Search for the cell housing the specified text and yield its [x, y] center coordinate. 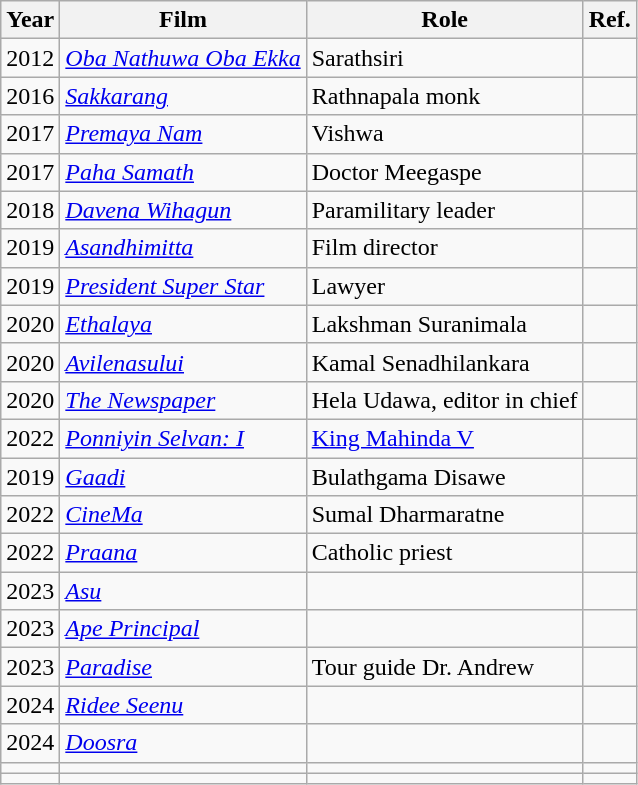
2018 [30, 210]
Tour guide Dr. Andrew [444, 667]
Ridee Seenu [183, 705]
Ponniyin Selvan: I [183, 438]
Doosra [183, 743]
Paradise [183, 667]
Bulathgama Disawe [444, 477]
Ape Principal [183, 629]
Catholic priest [444, 553]
Asandhimitta [183, 248]
Doctor Meegaspe [444, 172]
Sumal Dharmaratne [444, 515]
Paramilitary leader [444, 210]
CineMa [183, 515]
Lawyer [444, 286]
Year [30, 20]
Sakkarang [183, 96]
President Super Star [183, 286]
Sarathsiri [444, 58]
2012 [30, 58]
The Newspaper [183, 400]
Film [183, 20]
Ref. [610, 20]
Paha Samath [183, 172]
Hela Udawa, editor in chief [444, 400]
Oba Nathuwa Oba Ekka [183, 58]
Premaya Nam [183, 134]
Lakshman Suranimala [444, 324]
Praana [183, 553]
Avilenasului [183, 362]
2016 [30, 96]
Kamal Senadhilankara [444, 362]
Asu [183, 591]
Vishwa [444, 134]
Ethalaya [183, 324]
Rathnapala monk [444, 96]
Davena Wihagun [183, 210]
Gaadi [183, 477]
King Mahinda V [444, 438]
Role [444, 20]
Film director [444, 248]
